Identify which cell holds the provided text, then report its (x, y) central coordinate. 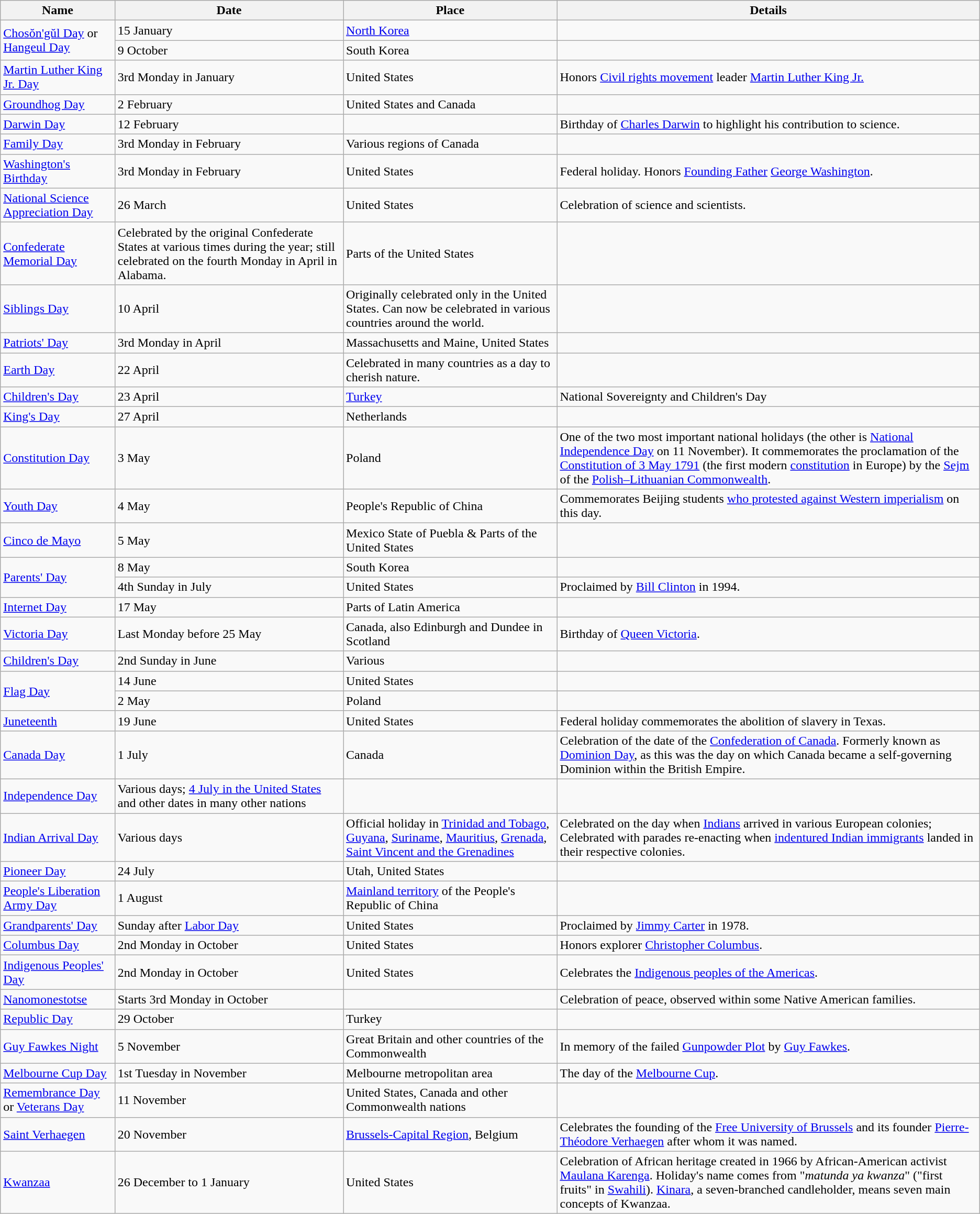
In memory of the failed Gunpowder Plot by Guy Fawkes. (769, 1046)
Federal holiday commemorates the abolition of slavery in Texas. (769, 721)
People's Republic of China (450, 506)
Parents' Day (58, 577)
26 March (229, 205)
Details (769, 10)
Cinco de Mayo (58, 540)
4 May (229, 506)
1 July (229, 755)
United States and Canada (450, 104)
King's Day (58, 417)
Nanomonestotse (58, 999)
Canada (450, 755)
National Science Appreciation Day (58, 205)
Date (229, 10)
Commemorates Beijing students who protested against Western imperialism on this day. (769, 506)
Columbus Day (58, 945)
Proclaimed by Jimmy Carter in 1978. (769, 925)
North Korea (450, 30)
17 May (229, 607)
Internet Day (58, 607)
Kwanzaa (58, 1183)
24 July (229, 871)
1 August (229, 899)
12 February (229, 124)
Various regions of Canada (450, 144)
Honors Civil rights movement leader Martin Luther King Jr. (769, 78)
Various days; 4 July in the United States and other dates in many other nations (229, 796)
United States, Canada and other Commonwealth nations (450, 1100)
1st Tuesday in November (229, 1073)
Federal holiday. Honors Founding Father George Washington. (769, 171)
Saint Verhaegen (58, 1134)
Groundhog Day (58, 104)
Grandparents' Day (58, 925)
Victoria Day (58, 634)
Melbourne metropolitan area (450, 1073)
Melbourne Cup Day (58, 1073)
4th Sunday in July (229, 587)
3rd Monday in April (229, 343)
Honors explorer Christopher Columbus. (769, 945)
Utah, United States (450, 871)
Various days (229, 837)
Guy Fawkes Night (58, 1046)
8 May (229, 567)
5 May (229, 540)
Siblings Day (58, 308)
5 November (229, 1046)
3rd Monday in January (229, 78)
15 January (229, 30)
Celebrates the Indigenous peoples of the Americas. (769, 972)
Sunday after Labor Day (229, 925)
Constitution Day (58, 458)
Martin Luther King Jr. Day (58, 78)
Mexico State of Puebla & Parts of the United States (450, 540)
Name (58, 10)
Washington's Birthday (58, 171)
Darwin Day (58, 124)
Starts 3rd Monday in October (229, 999)
Patriots' Day (58, 343)
14 June (229, 681)
Confederate Memorial Day (58, 253)
Youth Day (58, 506)
Last Monday before 25 May (229, 634)
Mainland territory of the People's Republic of China (450, 899)
Celebrated in many countries as a day to cherish nature. (450, 370)
Parts of the United States (450, 253)
Originally celebrated only in the United States. Can now be celebrated in various countries around the world. (450, 308)
Celebration of science and scientists. (769, 205)
Proclaimed by Bill Clinton in 1994. (769, 587)
National Sovereignty and Children's Day (769, 397)
Various (450, 661)
Great Britain and other countries of the Commonwealth (450, 1046)
2 May (229, 701)
Independence Day (58, 796)
11 November (229, 1100)
Chosŏn'gŭl Day or Hangeul Day (58, 40)
Celebrates the founding of the Free University of Brussels and its founder Pierre-Théodore Verhaegen after whom it was named. (769, 1134)
Family Day (58, 144)
Place (450, 10)
Indigenous Peoples' Day (58, 972)
Flag Day (58, 691)
Netherlands (450, 417)
Brussels-Capital Region, Belgium (450, 1134)
Birthday of Charles Darwin to highlight his contribution to science. (769, 124)
3 May (229, 458)
10 April (229, 308)
2 February (229, 104)
The day of the Melbourne Cup. (769, 1073)
Massachusetts and Maine, United States (450, 343)
Remembrance Day or Veterans Day (58, 1100)
23 April (229, 397)
9 October (229, 50)
19 June (229, 721)
2nd Sunday in June (229, 661)
27 April (229, 417)
Indian Arrival Day (58, 837)
Parts of Latin America (450, 607)
Pioneer Day (58, 871)
Earth Day (58, 370)
26 December to 1 January (229, 1183)
Juneteenth (58, 721)
Official holiday in Trinidad and Tobago, Guyana, Suriname, Mauritius, Grenada, Saint Vincent and the Grenadines (450, 837)
Celebrated by the original Confederate States at various times during the year; still celebrated on the fourth Monday in April in Alabama. (229, 253)
Celebration of peace, observed within some Native American families. (769, 999)
Canada, also Edinburgh and Dundee in Scotland (450, 634)
Canada Day (58, 755)
Birthday of Queen Victoria. (769, 634)
22 April (229, 370)
20 November (229, 1134)
Republic Day (58, 1019)
29 October (229, 1019)
People's Liberation Army Day (58, 899)
